Return the (X, Y) coordinate for the center point of the cell that contains the specified text.  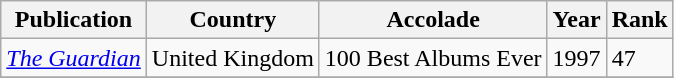
Year (576, 20)
Country (232, 20)
Rank (640, 20)
Publication (74, 20)
47 (640, 58)
Accolade (433, 20)
The Guardian (74, 58)
1997 (576, 58)
100 Best Albums Ever (433, 58)
United Kingdom (232, 58)
